Determine the (x, y) coordinate at the center of the cell enclosing the given text.  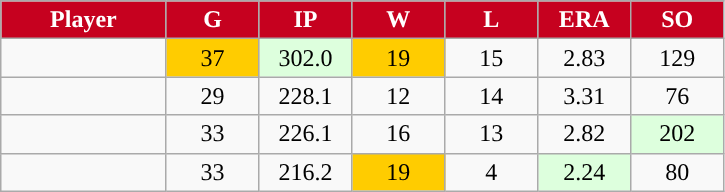
12 (398, 96)
29 (212, 96)
302.0 (306, 58)
G (212, 20)
37 (212, 58)
4 (492, 172)
76 (678, 96)
16 (398, 134)
Player (84, 20)
129 (678, 58)
228.1 (306, 96)
80 (678, 172)
W (398, 20)
202 (678, 134)
2.82 (584, 134)
15 (492, 58)
SO (678, 20)
13 (492, 134)
3.31 (584, 96)
216.2 (306, 172)
IP (306, 20)
L (492, 20)
226.1 (306, 134)
2.83 (584, 58)
ERA (584, 20)
2.24 (584, 172)
14 (492, 96)
